Find where the given text appears and provide that cell's center as (X, Y) coordinate. 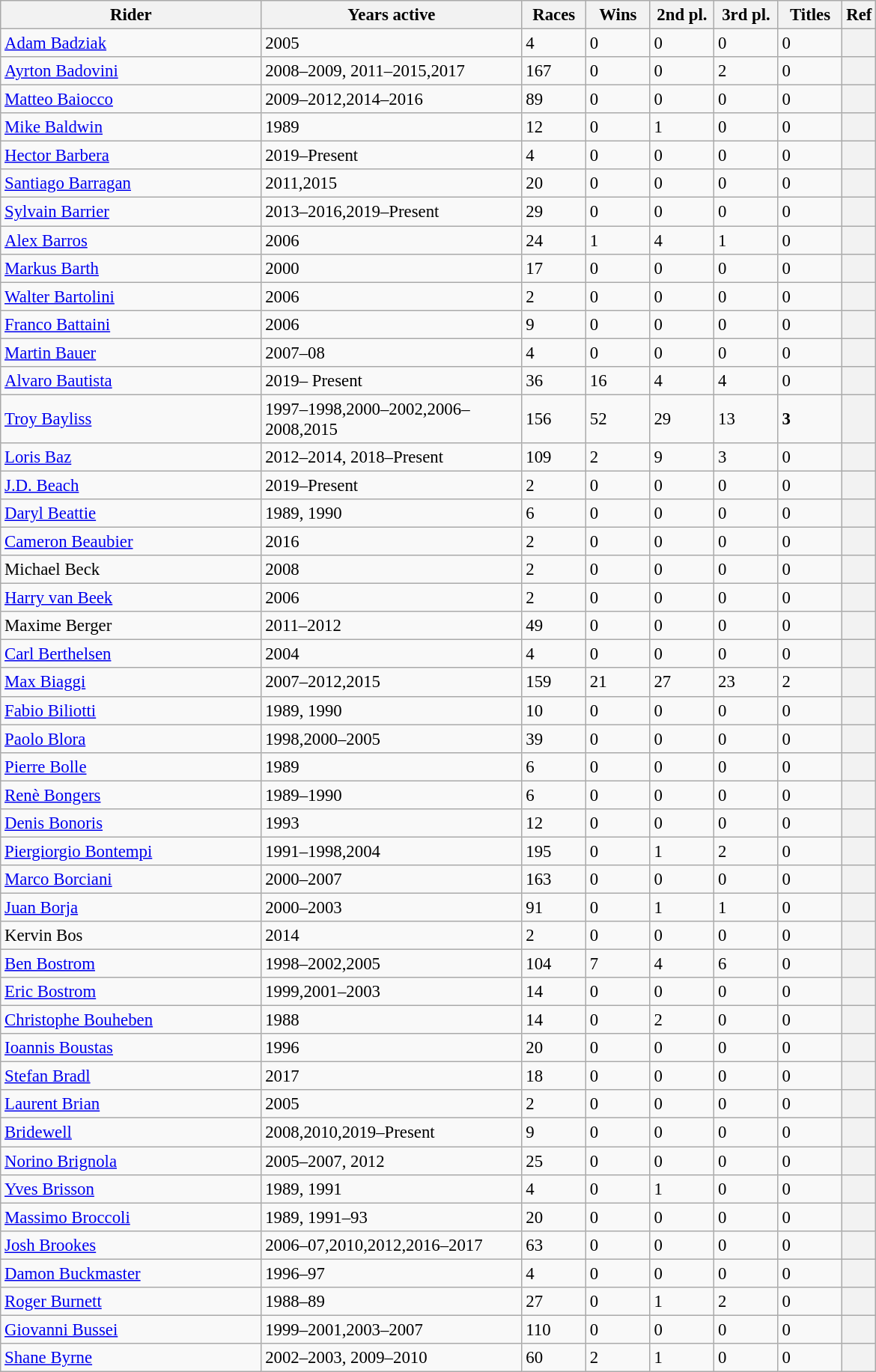
104 (554, 964)
1991–1998,2004 (392, 851)
2017 (392, 1076)
1989, 1991–93 (392, 1217)
23 (746, 683)
2011–2012 (392, 626)
Ben Bostrom (131, 964)
Ref (860, 15)
Roger Burnett (131, 1302)
2007–08 (392, 353)
163 (554, 879)
91 (554, 907)
Denis Bonoris (131, 823)
Alvaro Bautista (131, 381)
Alex Barros (131, 240)
J.D. Beach (131, 485)
Troy Bayliss (131, 419)
1989–1990 (392, 795)
60 (554, 1358)
2006–07,2010,2012,2016–2017 (392, 1245)
2014 (392, 936)
2019– Present (392, 381)
Eric Bostrom (131, 992)
1989, 1991 (392, 1189)
1988–89 (392, 1302)
2011,2015 (392, 183)
110 (554, 1329)
1998–2002,2005 (392, 964)
2009–2012,2014–2016 (392, 100)
Juan Borja (131, 907)
Massimo Broccoli (131, 1217)
167 (554, 71)
Santiago Barragan (131, 183)
Christophe Bouheben (131, 1020)
Marco Borciani (131, 879)
Ioannis Boustas (131, 1048)
Hector Barbera (131, 156)
Markus Barth (131, 268)
2012–2014, 2018–Present (392, 457)
52 (618, 419)
63 (554, 1245)
Franco Battaini (131, 324)
1996–97 (392, 1273)
Maxime Berger (131, 626)
Cameron Beaubier (131, 542)
195 (554, 851)
3rd pl. (746, 15)
Sylvain Barrier (131, 212)
Adam Badziak (131, 43)
109 (554, 457)
Pierre Bolle (131, 766)
1999–2001,2003–2007 (392, 1329)
Martin Bauer (131, 353)
Matteo Baiocco (131, 100)
Paolo Blora (131, 739)
13 (746, 419)
2008,2010,2019–Present (392, 1132)
Rider (131, 15)
24 (554, 240)
156 (554, 419)
Bridewell (131, 1132)
Yves Brisson (131, 1189)
36 (554, 381)
Norino Brignola (131, 1161)
Ayrton Badovini (131, 71)
Years active (392, 15)
2000 (392, 268)
2007–2012,2015 (392, 683)
2016 (392, 542)
Laurent Brian (131, 1104)
2005–2007, 2012 (392, 1161)
1997–1998,2000–2002,2006–2008,2015 (392, 419)
Piergiorgio Bontempi (131, 851)
1988 (392, 1020)
Fabio Biliotti (131, 710)
2008–2009, 2011–2015,2017 (392, 71)
Wins (618, 15)
10 (554, 710)
2000–2003 (392, 907)
2002–2003, 2009–2010 (392, 1358)
Michael Beck (131, 570)
Kervin Bos (131, 936)
21 (618, 683)
Loris Baz (131, 457)
2013–2016,2019–Present (392, 212)
2004 (392, 654)
Daryl Beattie (131, 513)
2008 (392, 570)
49 (554, 626)
25 (554, 1161)
1993 (392, 823)
2000–2007 (392, 879)
89 (554, 100)
159 (554, 683)
Carl Berthelsen (131, 654)
Renè Bongers (131, 795)
Josh Brookes (131, 1245)
Harry van Beek (131, 598)
Shane Byrne (131, 1358)
17 (554, 268)
7 (618, 964)
2nd pl. (682, 15)
Titles (810, 15)
Mike Baldwin (131, 127)
Walter Bartolini (131, 296)
39 (554, 739)
1999,2001–2003 (392, 992)
1998,2000–2005 (392, 739)
Damon Buckmaster (131, 1273)
1996 (392, 1048)
Stefan Bradl (131, 1076)
18 (554, 1076)
Max Biaggi (131, 683)
Races (554, 15)
16 (618, 381)
Giovanni Bussei (131, 1329)
